Locate the cell with the specified text and output its [x, y] center coordinate. 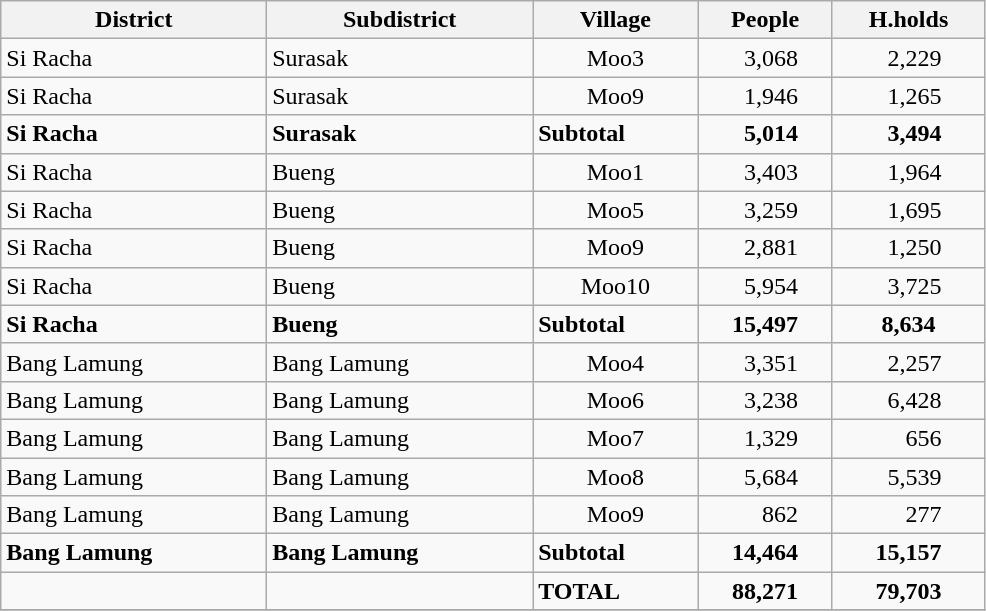
District [134, 20]
Village [616, 20]
Moo8 [616, 477]
8,634 [908, 324]
Moo10 [616, 286]
Moo3 [616, 58]
15,497 [765, 324]
1,265 [908, 96]
5,539 [908, 477]
Moo7 [616, 438]
2,229 [908, 58]
5,014 [765, 134]
3,068 [765, 58]
1,946 [765, 96]
656 [908, 438]
14,464 [765, 553]
Moo6 [616, 400]
Moo4 [616, 362]
2,881 [765, 248]
5,684 [765, 477]
TOTAL [616, 591]
88,271 [765, 591]
79,703 [908, 591]
2,257 [908, 362]
862 [765, 515]
3,259 [765, 210]
Moo1 [616, 172]
H.holds [908, 20]
1,250 [908, 248]
Subdistrict [400, 20]
1,964 [908, 172]
People [765, 20]
3,238 [765, 400]
Moo5 [616, 210]
3,403 [765, 172]
6,428 [908, 400]
15,157 [908, 553]
3,725 [908, 286]
3,351 [765, 362]
5,954 [765, 286]
3,494 [908, 134]
1,329 [765, 438]
277 [908, 515]
1,695 [908, 210]
